Pinpoint the cell where the given text exists, returning its (X, Y) midpoint coordinate. 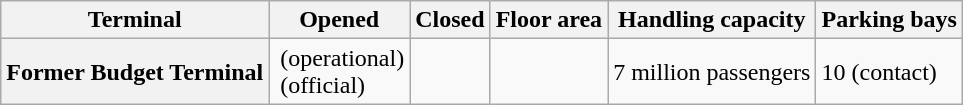
Terminal (135, 20)
Opened (340, 20)
Handling capacity (712, 20)
(operational) (official) (340, 72)
Closed (450, 20)
10 (contact) (889, 72)
Former Budget Terminal (135, 72)
Parking bays (889, 20)
Floor area (548, 20)
7 million passengers (712, 72)
